Pinpoint the cell where the given text exists, returning its (X, Y) midpoint coordinate. 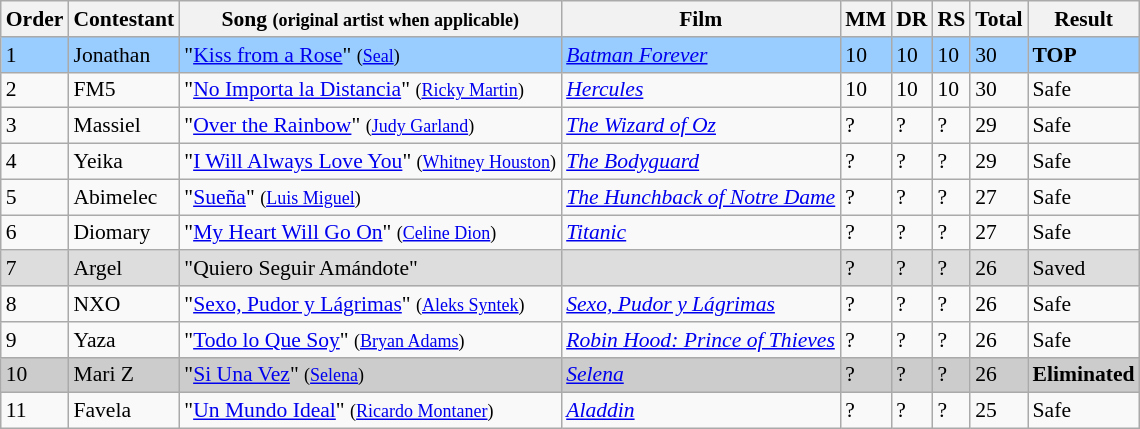
Song (original artist when applicable) (370, 19)
TOP (1084, 55)
25 (998, 411)
7 (35, 269)
NXO (124, 304)
11 (35, 411)
Eliminated (1084, 375)
5 (35, 197)
"No Importa la Distancia" (Ricky Martin) (370, 90)
Film (700, 19)
"Todo lo Que Soy" (Bryan Adams) (370, 340)
Total (998, 19)
"Un Mundo Ideal" (Ricardo Montaner) (370, 411)
"My Heart Will Go On" (Celine Dion) (370, 233)
Yaza (124, 340)
Contestant (124, 19)
Order (35, 19)
Aladdin (700, 411)
Titanic (700, 233)
Favela (124, 411)
Mari Z (124, 375)
"Sueña" (Luis Miguel) (370, 197)
"Si Una Vez" (Selena) (370, 375)
"Over the Rainbow" (Judy Garland) (370, 126)
8 (35, 304)
Saved (1084, 269)
Argel (124, 269)
6 (35, 233)
Diomary (124, 233)
Jonathan (124, 55)
Robin Hood: Prince of Thieves (700, 340)
FM5 (124, 90)
Massiel (124, 126)
The Wizard of Oz (700, 126)
Selena (700, 375)
MM (866, 19)
3 (35, 126)
"Kiss from a Rose" (Seal) (370, 55)
"Quiero Seguir Amándote" (370, 269)
4 (35, 162)
Sexo, Pudor y Lágrimas (700, 304)
1 (35, 55)
Hercules (700, 90)
RS (951, 19)
9 (35, 340)
2 (35, 90)
Abimelec (124, 197)
Yeika (124, 162)
The Hunchback of Notre Dame (700, 197)
The Bodyguard (700, 162)
Batman Forever (700, 55)
Result (1084, 19)
DR (912, 19)
"Sexo, Pudor y Lágrimas" (Aleks Syntek) (370, 304)
"I Will Always Love You" (Whitney Houston) (370, 162)
